Locate the cell with the specified text and output its (X, Y) center coordinate. 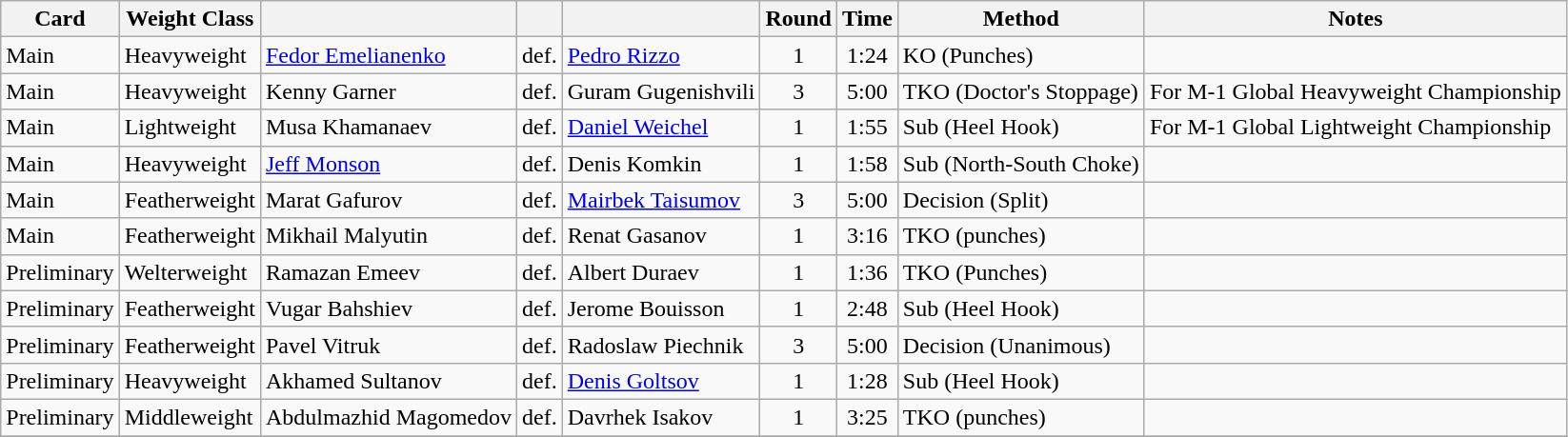
Jeff Monson (389, 164)
For M-1 Global Heavyweight Championship (1355, 91)
Renat Gasanov (661, 236)
1:24 (867, 55)
Akhamed Sultanov (389, 381)
Mairbek Taisumov (661, 200)
Daniel Weichel (661, 128)
Time (867, 19)
Davrhek Isakov (661, 417)
Notes (1355, 19)
TKO (Doctor's Stoppage) (1021, 91)
Lightweight (190, 128)
Card (60, 19)
Decision (Unanimous) (1021, 345)
Denis Goltsov (661, 381)
Middleweight (190, 417)
Musa Khamanaev (389, 128)
Sub (North-South Choke) (1021, 164)
Mikhail Malyutin (389, 236)
For M-1 Global Lightweight Championship (1355, 128)
Guram Gugenishvili (661, 91)
Fedor Emelianenko (389, 55)
Decision (Split) (1021, 200)
Method (1021, 19)
Pavel Vitruk (389, 345)
Kenny Garner (389, 91)
Jerome Bouisson (661, 308)
3:16 (867, 236)
Radoslaw Piechnik (661, 345)
Ramazan Emeev (389, 272)
Abdulmazhid Magomedov (389, 417)
Marat Gafurov (389, 200)
Weight Class (190, 19)
KO (Punches) (1021, 55)
Pedro Rizzo (661, 55)
Albert Duraev (661, 272)
TKO (Punches) (1021, 272)
1:28 (867, 381)
Denis Komkin (661, 164)
1:58 (867, 164)
2:48 (867, 308)
3:25 (867, 417)
Vugar Bahshiev (389, 308)
1:36 (867, 272)
Welterweight (190, 272)
Round (798, 19)
1:55 (867, 128)
